Output the [x, y] coordinate of the center of the cell containing the given text.  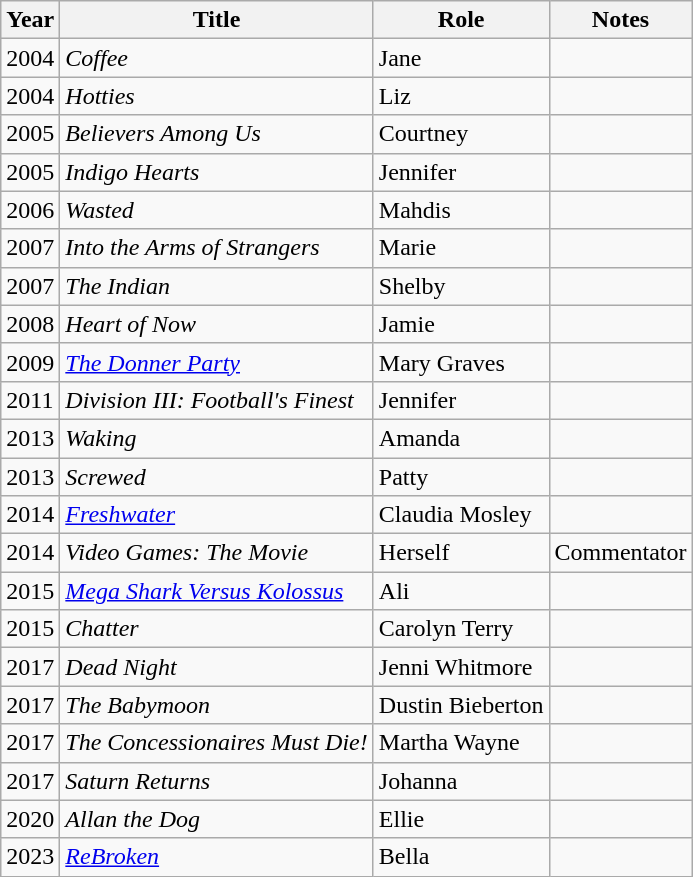
Liz [461, 96]
2023 [30, 857]
Dead Night [216, 667]
Chatter [216, 629]
Marie [461, 248]
The Donner Party [216, 362]
Believers Among Us [216, 134]
Wasted [216, 210]
Martha Wayne [461, 743]
Division III: Football's Finest [216, 400]
Heart of Now [216, 324]
Claudia Mosley [461, 515]
Mahdis [461, 210]
2011 [30, 400]
Video Games: The Movie [216, 553]
2006 [30, 210]
Shelby [461, 286]
Dustin Bieberton [461, 705]
Role [461, 20]
Into the Arms of Strangers [216, 248]
Herself [461, 553]
Coffee [216, 58]
Johanna [461, 781]
Freshwater [216, 515]
Patty [461, 477]
Carolyn Terry [461, 629]
The Babymoon [216, 705]
Commentator [620, 553]
Mega Shark Versus Kolossus [216, 591]
2020 [30, 819]
Allan the Dog [216, 819]
2009 [30, 362]
The Indian [216, 286]
Ali [461, 591]
Notes [620, 20]
Amanda [461, 438]
The Concessionaires Must Die! [216, 743]
Screwed [216, 477]
Ellie [461, 819]
Hotties [216, 96]
2008 [30, 324]
ReBroken [216, 857]
Courtney [461, 134]
Indigo Hearts [216, 172]
Jenni Whitmore [461, 667]
Jamie [461, 324]
Jane [461, 58]
Mary Graves [461, 362]
Saturn Returns [216, 781]
Year [30, 20]
Waking [216, 438]
Bella [461, 857]
Title [216, 20]
